Output the (X, Y) coordinate of the center of the cell containing the given text.  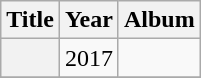
Title (30, 20)
2017 (88, 58)
Year (88, 20)
Album (159, 20)
